Extract the (x, y) coordinate from the center of the cell holding the provided text.  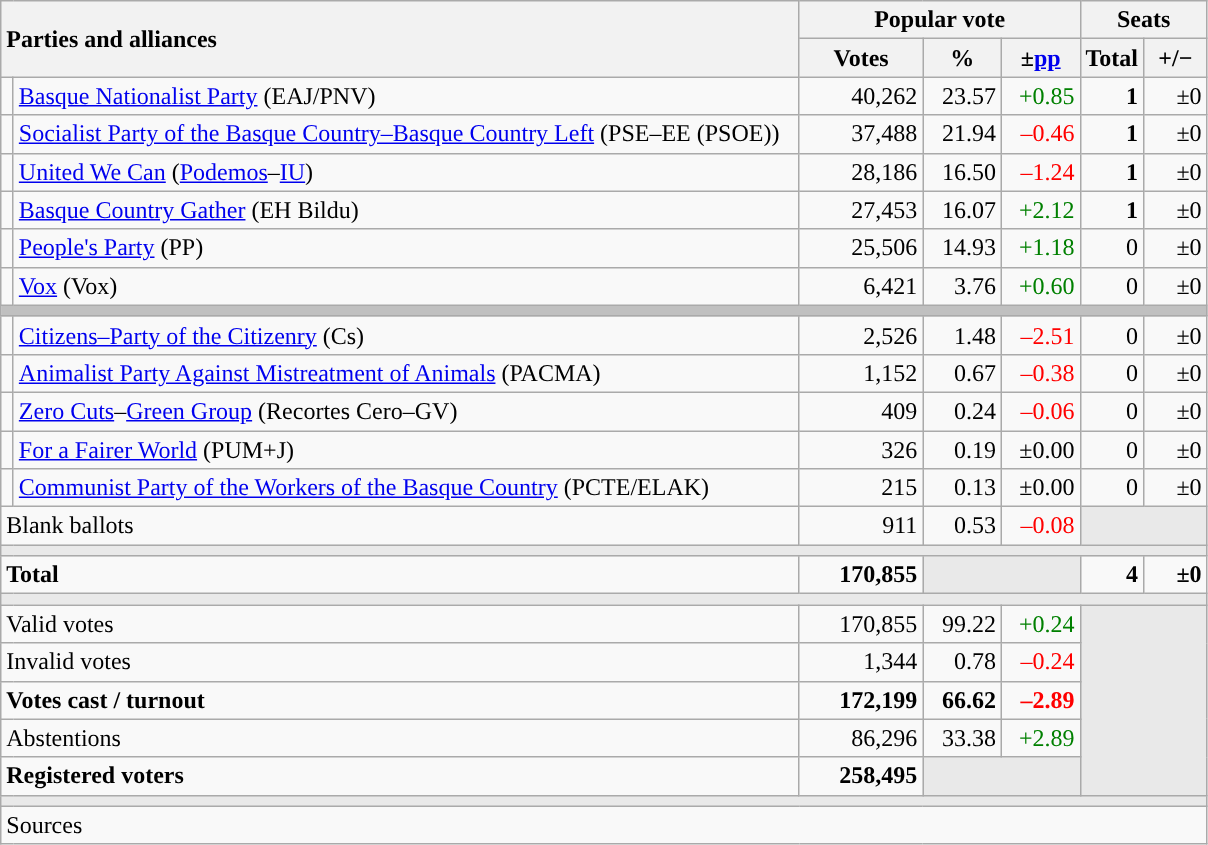
Communist Party of the Workers of the Basque Country (PCTE/ELAK) (406, 488)
911 (861, 526)
Popular vote (940, 20)
21.94 (962, 134)
+/− (1176, 58)
3.76 (962, 286)
–0.24 (1040, 662)
40,262 (861, 96)
Parties and alliances (400, 39)
Invalid votes (400, 662)
1.48 (962, 335)
Abstentions (400, 738)
16.50 (962, 172)
Socialist Party of the Basque Country–Basque Country Left (PSE–EE (PSOE)) (406, 134)
People's Party (PP) (406, 248)
+2.89 (1040, 738)
99.22 (962, 624)
326 (861, 449)
±pp (1040, 58)
258,495 (861, 776)
Animalist Party Against Mistreatment of Animals (PACMA) (406, 373)
4 (1112, 575)
–0.06 (1040, 411)
+2.12 (1040, 210)
Sources (604, 825)
66.62 (962, 700)
% (962, 58)
–2.51 (1040, 335)
0.67 (962, 373)
+1.18 (1040, 248)
Basque Country Gather (EH Bildu) (406, 210)
Vox (Vox) (406, 286)
2,526 (861, 335)
Blank ballots (400, 526)
Basque Nationalist Party (EAJ/PNV) (406, 96)
1,344 (861, 662)
0.53 (962, 526)
0.24 (962, 411)
–2.89 (1040, 700)
215 (861, 488)
409 (861, 411)
28,186 (861, 172)
Citizens–Party of the Citizenry (Cs) (406, 335)
0.78 (962, 662)
For a Fairer World (PUM+J) (406, 449)
Valid votes (400, 624)
0.19 (962, 449)
16.07 (962, 210)
–0.38 (1040, 373)
172,199 (861, 700)
United We Can (Podemos–IU) (406, 172)
+0.60 (1040, 286)
23.57 (962, 96)
Seats (1144, 20)
27,453 (861, 210)
–1.24 (1040, 172)
Votes cast / turnout (400, 700)
Votes (861, 58)
Zero Cuts–Green Group (Recortes Cero–GV) (406, 411)
Registered voters (400, 776)
33.38 (962, 738)
14.93 (962, 248)
25,506 (861, 248)
6,421 (861, 286)
–0.46 (1040, 134)
86,296 (861, 738)
0.13 (962, 488)
+0.24 (1040, 624)
+0.85 (1040, 96)
–0.08 (1040, 526)
37,488 (861, 134)
1,152 (861, 373)
